Find where the given text appears and provide that cell's center as [x, y] coordinate. 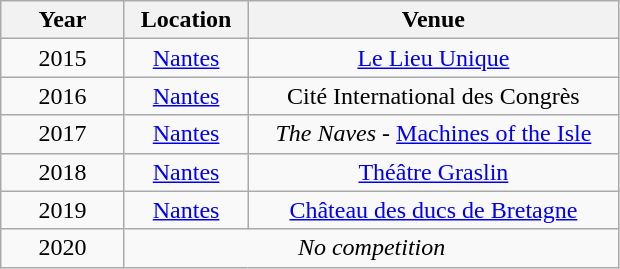
2020 [63, 248]
Year [63, 20]
Venue [434, 20]
No competition [372, 248]
2018 [63, 172]
Le Lieu Unique [434, 58]
Cité International des Congrès [434, 96]
Location [186, 20]
The Naves - Machines of the Isle [434, 134]
2017 [63, 134]
2019 [63, 210]
Théâtre Graslin [434, 172]
2016 [63, 96]
2015 [63, 58]
Château des ducs de Bretagne [434, 210]
